Extract the [x, y] coordinate from the center of the cell holding the provided text.  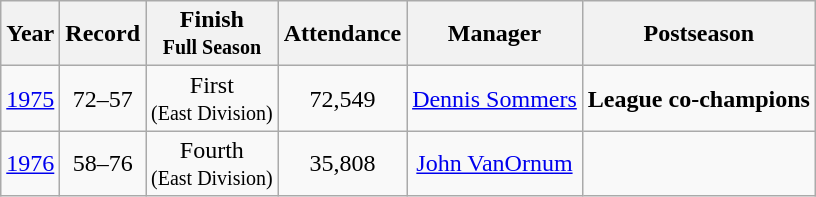
1975 [30, 98]
72–57 [103, 98]
35,808 [342, 164]
Year [30, 34]
Dennis Sommers [495, 98]
Finish Full Season [212, 34]
Manager [495, 34]
Record [103, 34]
League co-champions [698, 98]
72,549 [342, 98]
Attendance [342, 34]
Fourth(East Division) [212, 164]
58–76 [103, 164]
Postseason [698, 34]
John VanOrnum [495, 164]
1976 [30, 164]
First(East Division) [212, 98]
